Find where the given text appears and provide that cell's center as (X, Y) coordinate. 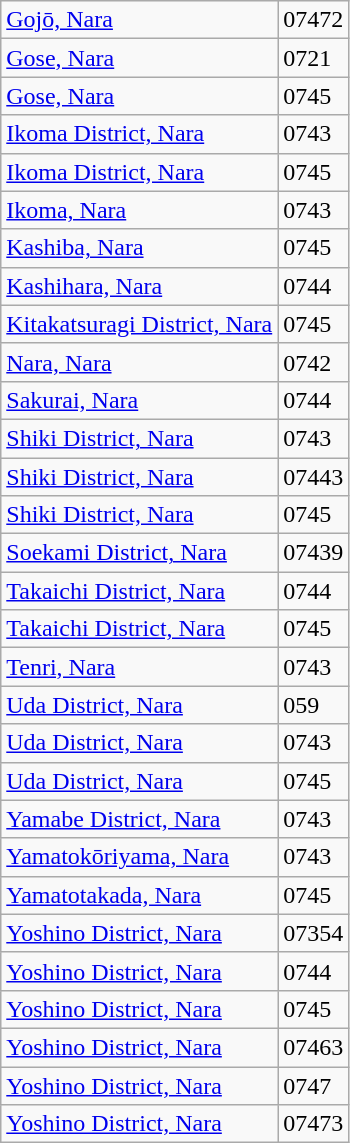
Ikoma, Nara (140, 210)
Kashihara, Nara (140, 286)
07439 (314, 553)
Sakurai, Nara (140, 400)
Yamatokōriyama, Nara (140, 857)
Soekami District, Nara (140, 553)
0721 (314, 58)
07354 (314, 933)
Yamabe District, Nara (140, 819)
Yamatotakada, Nara (140, 895)
0747 (314, 1085)
0742 (314, 362)
07463 (314, 1047)
07443 (314, 477)
Tenri, Nara (140, 667)
07472 (314, 20)
059 (314, 705)
Kitakatsuragi District, Nara (140, 324)
07473 (314, 1124)
Nara, Nara (140, 362)
Kashiba, Nara (140, 248)
Gojō, Nara (140, 20)
